Pinpoint the cell where the given text exists, returning its (x, y) midpoint coordinate. 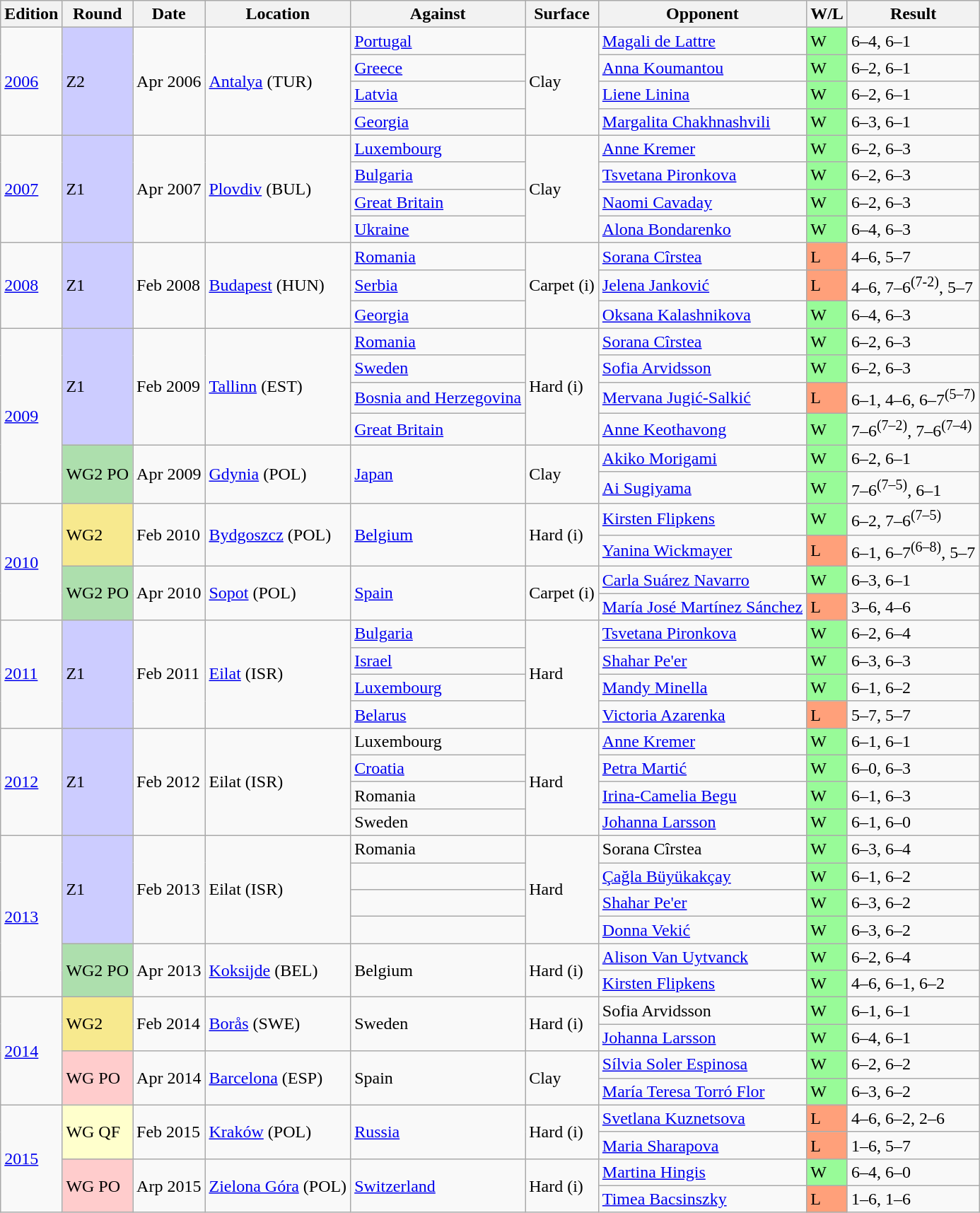
7–6(7–5), 6–1 (913, 488)
2009 (31, 416)
Alison Van Uytvanck (702, 957)
Feb 2009 (169, 386)
Antalya (TUR) (278, 81)
1–6, 5–7 (913, 1145)
Japan (438, 474)
6–2, 6–2 (913, 1064)
Carla Suárez Navarro (702, 580)
Edition (31, 14)
Zielona Góra (POL) (278, 1185)
2015 (31, 1159)
Maria Sharapova (702, 1145)
4–6, 6–2, 2–6 (913, 1118)
5–7, 5–7 (913, 714)
Martina Hingis (702, 1172)
Croatia (438, 768)
Apr 2014 (169, 1078)
Barcelona (ESP) (278, 1078)
María Teresa Torró Flor (702, 1091)
Koksijde (BEL) (278, 970)
6–2, 7–6(7–5) (913, 519)
Kraków (POL) (278, 1132)
2011 (31, 674)
Ukraine (438, 229)
4–6, 5–7 (913, 256)
Result (913, 14)
Sílvia Soler Espinosa (702, 1064)
Ai Sugiyama (702, 488)
Surface (562, 14)
Anna Koumantou (702, 68)
Feb 2011 (169, 674)
María José Martínez Sánchez (702, 607)
Svetlana Kuznetsova (702, 1118)
Plovdiv (BUL) (278, 189)
Feb 2014 (169, 1024)
Feb 2013 (169, 890)
Magali de Lattre (702, 41)
Apr 2009 (169, 474)
WG QF (98, 1132)
Jelena Janković (702, 286)
Mervana Jugić-Salkić (702, 397)
Round (98, 14)
Belarus (438, 714)
4–6, 7–6(7-2), 5–7 (913, 286)
Naomi Cavaday (702, 202)
6–1, 6–3 (913, 795)
Alona Bondarenko (702, 229)
Arp 2015 (169, 1185)
Sopot (POL) (278, 593)
Greece (438, 68)
Against (438, 14)
Oksana Kalashnikova (702, 315)
Feb 2010 (169, 535)
2013 (31, 917)
Latvia (438, 95)
Russia (438, 1132)
Margalita Chakhnashvili (702, 122)
Opponent (702, 14)
2012 (31, 782)
Feb 2008 (169, 286)
Liene Linina (702, 95)
Switzerland (438, 1185)
Petra Martić (702, 768)
Location (278, 14)
4–6, 6–1, 6–2 (913, 984)
Irina-Camelia Begu (702, 795)
3–6, 4–6 (913, 607)
Israel (438, 661)
Budapest (HUN) (278, 286)
Akiko Morigami (702, 458)
7–6(7–2), 7–6(7–4) (913, 430)
Donna Vekić (702, 930)
Victoria Azarenka (702, 714)
6–0, 6–3 (913, 768)
Apr 2013 (169, 970)
W/L (827, 14)
6–1, 6–0 (913, 823)
Date (169, 14)
2006 (31, 81)
Bydgoszcz (POL) (278, 535)
2010 (31, 562)
6–4, 6–0 (913, 1172)
Portugal (438, 41)
Feb 2012 (169, 782)
Apr 2006 (169, 81)
1–6, 1–6 (913, 1199)
Çağla Büyükakçay (702, 876)
Yanina Wickmayer (702, 550)
6–1, 4–6, 6–7(5–7) (913, 397)
Apr 2007 (169, 189)
2014 (31, 1051)
Mandy Minella (702, 687)
Apr 2010 (169, 593)
6–3, 6–3 (913, 661)
Gdynia (POL) (278, 474)
6–3, 6–4 (913, 849)
Z2 (98, 81)
Borås (SWE) (278, 1024)
2007 (31, 189)
Serbia (438, 286)
Bosnia and Herzegovina (438, 397)
6–1, 6–7(6–8), 5–7 (913, 550)
2008 (31, 286)
Feb 2015 (169, 1132)
Timea Bacsinszky (702, 1199)
Tallinn (EST) (278, 386)
Anne Keothavong (702, 430)
